Determine the (X, Y) coordinate at the center of the cell enclosing the given text.  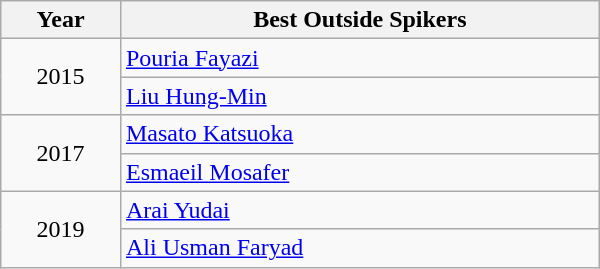
Arai Yudai (360, 210)
Year (61, 20)
Liu Hung-Min (360, 96)
2015 (61, 77)
Masato Katsuoka (360, 134)
Ali Usman Faryad (360, 248)
2019 (61, 229)
2017 (61, 153)
Esmaeil Mosafer (360, 172)
Pouria Fayazi (360, 58)
Best Outside Spikers (360, 20)
